Find where the given text appears and provide that cell's center as [x, y] coordinate. 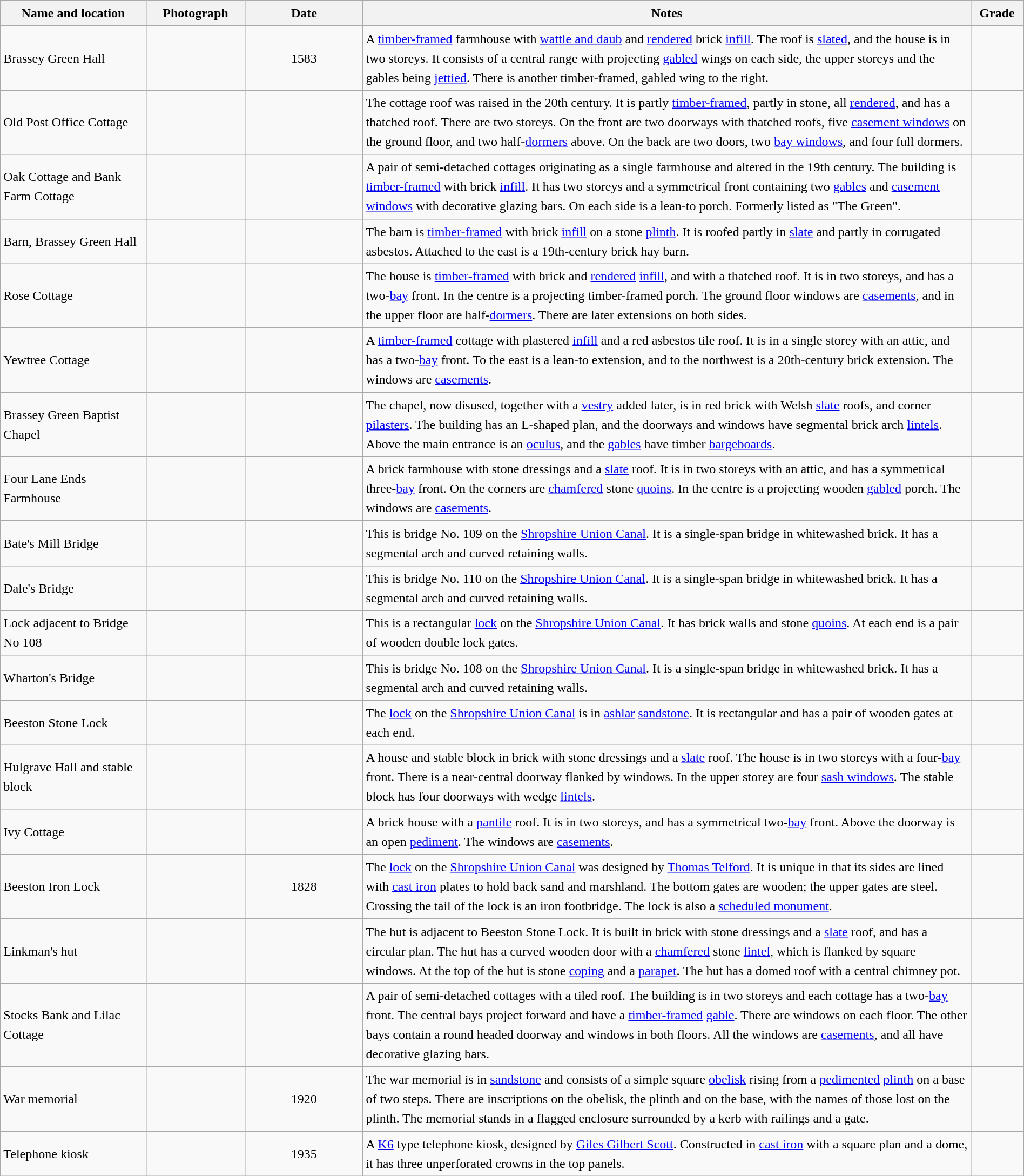
Oak Cottage and Bank Farm Cottage [73, 187]
Brassey Green Baptist Chapel [73, 425]
Wharton's Bridge [73, 678]
Stocks Bank and Lilac Cottage [73, 1025]
Grade [997, 13]
Beeston Stone Lock [73, 723]
Ivy Cottage [73, 832]
Four Lane Ends Farmhouse [73, 488]
Telephone kiosk [73, 1154]
Name and location [73, 13]
1828 [304, 887]
Bate's Mill Bridge [73, 543]
1583 [304, 58]
Rose Cottage [73, 296]
Dale's Bridge [73, 588]
Yewtree Cottage [73, 360]
Photograph [196, 13]
This is a rectangular lock on the Shropshire Union Canal. It has brick walls and stone quoins. At each end is a pair of wooden double lock gates. [666, 633]
Brassey Green Hall [73, 58]
Notes [666, 13]
Date [304, 13]
The lock on the Shropshire Union Canal is in ashlar sandstone. It is rectangular and has a pair of wooden gates at each end. [666, 723]
Hulgrave Hall and stable block [73, 778]
1920 [304, 1099]
Barn, Brassey Green Hall [73, 241]
Linkman's hut [73, 951]
1935 [304, 1154]
War memorial [73, 1099]
Lock adjacent to Bridge No 108 [73, 633]
Old Post Office Cottage [73, 122]
Beeston Iron Lock [73, 887]
